Pinpoint the cell where the given text exists, returning its [x, y] midpoint coordinate. 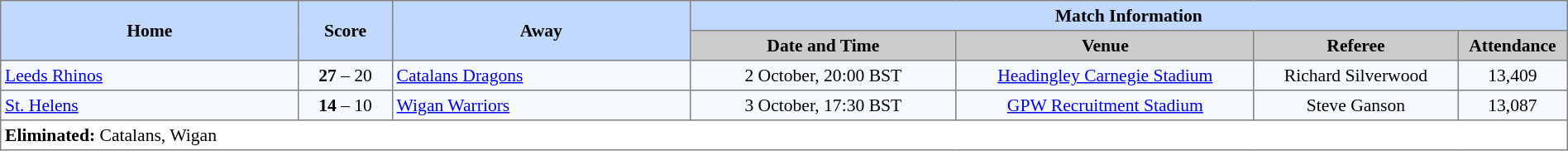
27 – 20 [346, 75]
13,409 [1513, 75]
Attendance [1513, 46]
Venue [1105, 46]
Eliminated: Catalans, Wigan [784, 135]
Score [346, 31]
Date and Time [823, 46]
14 – 10 [346, 105]
St. Helens [150, 105]
Steve Ganson [1355, 105]
Away [541, 31]
Leeds Rhinos [150, 75]
3 October, 17:30 BST [823, 105]
Home [150, 31]
Catalans Dragons [541, 75]
2 October, 20:00 BST [823, 75]
GPW Recruitment Stadium [1105, 105]
Headingley Carnegie Stadium [1105, 75]
Match Information [1128, 16]
Referee [1355, 46]
Richard Silverwood [1355, 75]
13,087 [1513, 105]
Wigan Warriors [541, 105]
